Return the [X, Y] coordinate for the center point of the cell that contains the specified text.  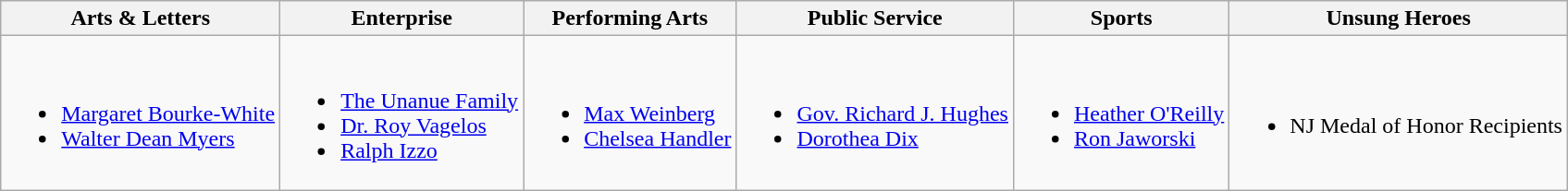
Unsung Heroes [1399, 18]
The Unanue FamilyDr. Roy VagelosRalph Izzo [401, 113]
Sports [1121, 18]
Max WeinbergChelsea Handler [630, 113]
Enterprise [401, 18]
Public Service [875, 18]
Margaret Bourke-WhiteWalter Dean Myers [141, 113]
Arts & Letters [141, 18]
Performing Arts [630, 18]
NJ Medal of Honor Recipients [1399, 113]
Heather O'ReillyRon Jaworski [1121, 113]
Gov. Richard J. HughesDorothea Dix [875, 113]
